Extract the (x, y) coordinate from the center of the cell holding the provided text.  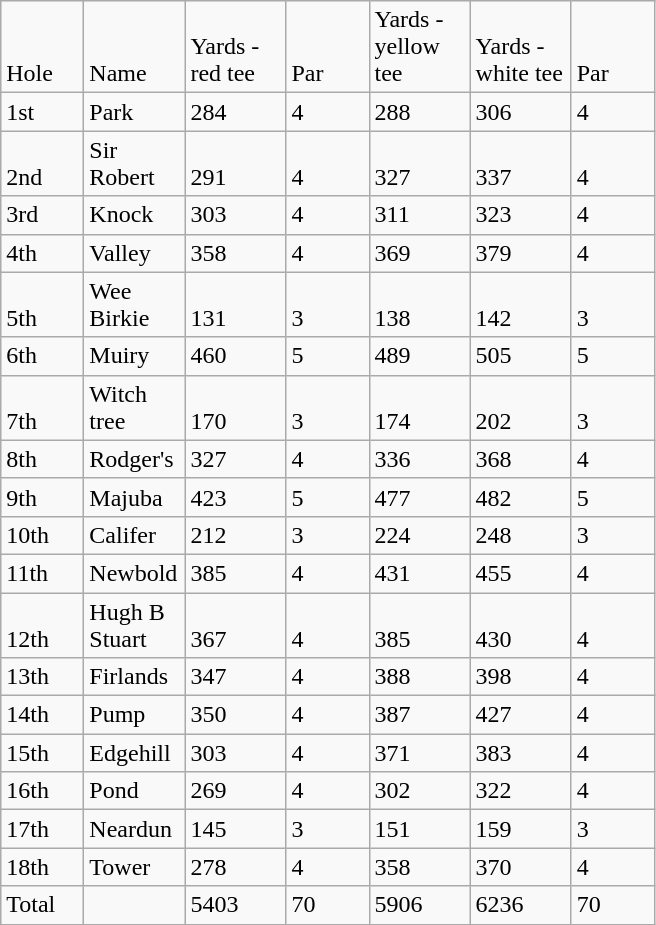
370 (520, 867)
6236 (520, 905)
4th (42, 253)
Pond (134, 791)
170 (236, 408)
224 (420, 535)
387 (420, 715)
12th (42, 624)
Edgehill (134, 753)
336 (420, 459)
431 (420, 573)
337 (520, 164)
369 (420, 253)
269 (236, 791)
5403 (236, 905)
278 (236, 867)
347 (236, 677)
284 (236, 112)
10th (42, 535)
6th (42, 356)
9th (42, 497)
Name (134, 47)
291 (236, 164)
17th (42, 829)
Witch tree (134, 408)
477 (420, 497)
Tower (134, 867)
460 (236, 356)
430 (520, 624)
Total (42, 905)
423 (236, 497)
427 (520, 715)
3rd (42, 215)
Newbold (134, 573)
Valley (134, 253)
288 (420, 112)
368 (520, 459)
18th (42, 867)
159 (520, 829)
371 (420, 753)
248 (520, 535)
Wee Birkie (134, 304)
379 (520, 253)
383 (520, 753)
142 (520, 304)
14th (42, 715)
Yards - white tee (520, 47)
482 (520, 497)
322 (520, 791)
489 (420, 356)
388 (420, 677)
Majuba (134, 497)
145 (236, 829)
Yards - red tee (236, 47)
174 (420, 408)
311 (420, 215)
Firlands (134, 677)
398 (520, 677)
Sir Robert (134, 164)
Rodger's (134, 459)
Knock (134, 215)
Yards - yellow tee (420, 47)
Pump (134, 715)
Hugh B Stuart (134, 624)
Hole (42, 47)
13th (42, 677)
5906 (420, 905)
Neardun (134, 829)
323 (520, 215)
15th (42, 753)
202 (520, 408)
7th (42, 408)
367 (236, 624)
302 (420, 791)
1st (42, 112)
Califer (134, 535)
350 (236, 715)
505 (520, 356)
455 (520, 573)
212 (236, 535)
8th (42, 459)
5th (42, 304)
151 (420, 829)
16th (42, 791)
Muiry (134, 356)
2nd (42, 164)
Park (134, 112)
138 (420, 304)
306 (520, 112)
131 (236, 304)
11th (42, 573)
